Output the (x, y) coordinate of the center of the cell containing the given text.  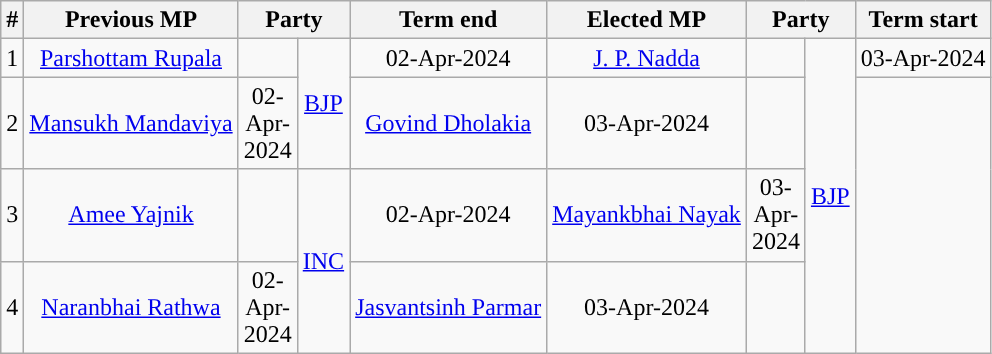
Mansukh Mandaviya (131, 123)
Govind Dholakia (448, 123)
4 (12, 307)
1 (12, 58)
Previous MP (131, 20)
2 (12, 123)
Parshottam Rupala (131, 58)
J. P. Nadda (647, 58)
Term start (923, 20)
Naranbhai Rathwa (131, 307)
3 (12, 215)
# (12, 20)
INC (323, 261)
Elected MP (647, 20)
Mayankbhai Nayak (647, 215)
Term end (448, 20)
Jasvantsinh Parmar (448, 307)
Amee Yajnik (131, 215)
